Determine the (X, Y) coordinate at the center of the cell enclosing the given text.  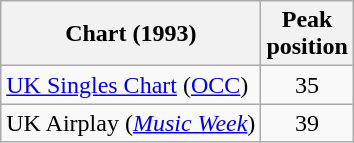
39 (307, 123)
UK Singles Chart (OCC) (131, 85)
UK Airplay (Music Week) (131, 123)
35 (307, 85)
Chart (1993) (131, 34)
Peakposition (307, 34)
